For the text-containing cell, return its midpoint in (X, Y) coordinate format. 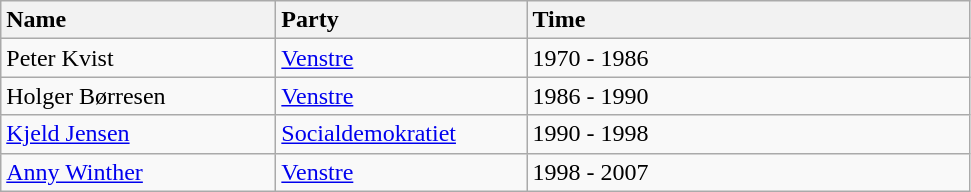
Name (138, 20)
Kjeld Jensen (138, 134)
Time (748, 20)
Peter Kvist (138, 58)
Anny Winther (138, 172)
1990 - 1998 (748, 134)
Holger Børresen (138, 96)
1986 - 1990 (748, 96)
Socialdemokratiet (402, 134)
1970 - 1986 (748, 58)
1998 - 2007 (748, 172)
Party (402, 20)
